Scan for the cell matching the given text and deliver its (X, Y) coordinate at center. 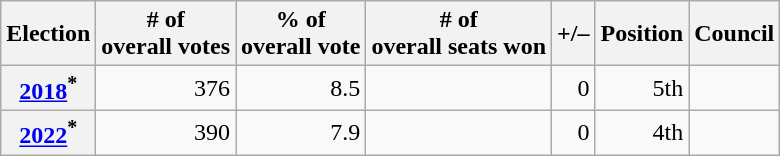
390 (166, 132)
8.5 (301, 88)
+/– (574, 34)
% ofoverall vote (301, 34)
# ofoverall seats won (459, 34)
4th (642, 132)
5th (642, 88)
# ofoverall votes (166, 34)
376 (166, 88)
2018* (48, 88)
Election (48, 34)
Position (642, 34)
2022* (48, 132)
7.9 (301, 132)
Council (734, 34)
